Determine the [x, y] coordinate at the center of the cell enclosing the given text.  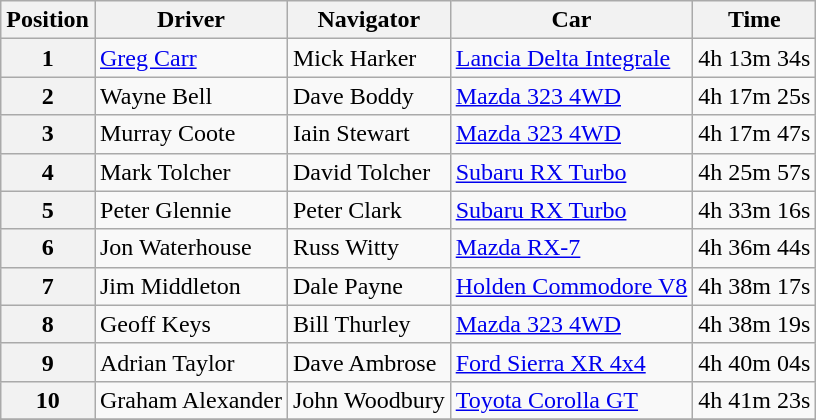
10 [48, 400]
Ford Sierra XR 4x4 [572, 362]
8 [48, 324]
David Tolcher [368, 172]
4h 38m 17s [754, 286]
7 [48, 286]
Driver [190, 20]
Iain Stewart [368, 134]
1 [48, 58]
Russ Witty [368, 248]
3 [48, 134]
Murray Coote [190, 134]
6 [48, 248]
Dale Payne [368, 286]
Jim Middleton [190, 286]
4h 36m 44s [754, 248]
4h 13m 34s [754, 58]
4h 40m 04s [754, 362]
4h 33m 16s [754, 210]
Position [48, 20]
Peter Clark [368, 210]
4h 25m 57s [754, 172]
Toyota Corolla GT [572, 400]
Lancia Delta Integrale [572, 58]
Mick Harker [368, 58]
Wayne Bell [190, 96]
Greg Carr [190, 58]
Graham Alexander [190, 400]
4 [48, 172]
Adrian Taylor [190, 362]
2 [48, 96]
Peter Glennie [190, 210]
5 [48, 210]
4h 17m 25s [754, 96]
4h 17m 47s [754, 134]
John Woodbury [368, 400]
Geoff Keys [190, 324]
4h 41m 23s [754, 400]
Time [754, 20]
Holden Commodore V8 [572, 286]
9 [48, 362]
Bill Thurley [368, 324]
Mazda RX-7 [572, 248]
Dave Ambrose [368, 362]
Mark Tolcher [190, 172]
Navigator [368, 20]
Car [572, 20]
Dave Boddy [368, 96]
4h 38m 19s [754, 324]
Jon Waterhouse [190, 248]
